Provide the [X, Y] coordinate of the cell's center where the given text is located.  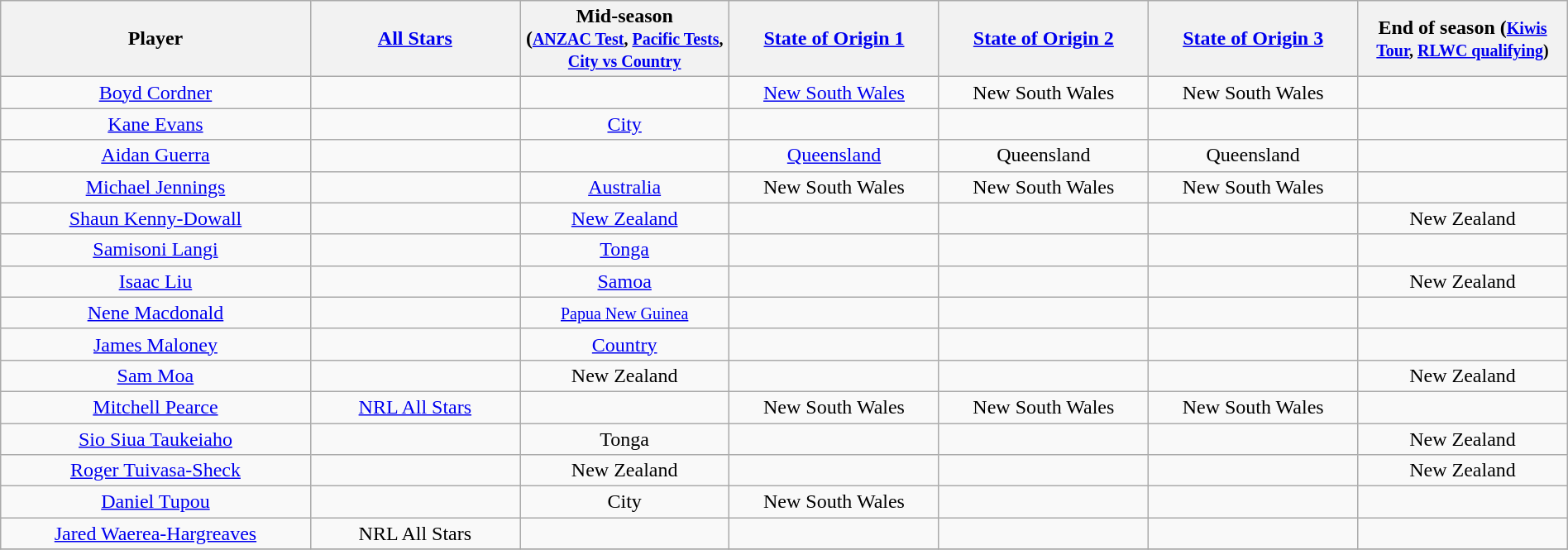
Isaac Liu [155, 281]
Sam Moa [155, 375]
Sio Siua Taukeiaho [155, 439]
Country [624, 344]
James Maloney [155, 344]
Daniel Tupou [155, 502]
Boyd Cordner [155, 93]
State of Origin 1 [834, 39]
Shaun Kenny-Dowall [155, 218]
Player [155, 39]
Papua New Guinea [624, 313]
Samoa [624, 281]
Australia [624, 187]
State of Origin 2 [1044, 39]
Aidan Guerra [155, 155]
Mitchell Pearce [155, 407]
Roger Tuivasa-Sheck [155, 471]
All Stars [415, 39]
Samisoni Langi [155, 250]
Mid-season(ANZAC Test, Pacific Tests, City vs Country [624, 39]
Kane Evans [155, 124]
State of Origin 3 [1254, 39]
Nene Macdonald [155, 313]
End of season (Kiwis Tour, RLWC qualifying) [1462, 39]
Jared Waerea-Hargreaves [155, 533]
Michael Jennings [155, 187]
